Return the [X, Y] coordinate for the center point of the cell that contains the specified text.  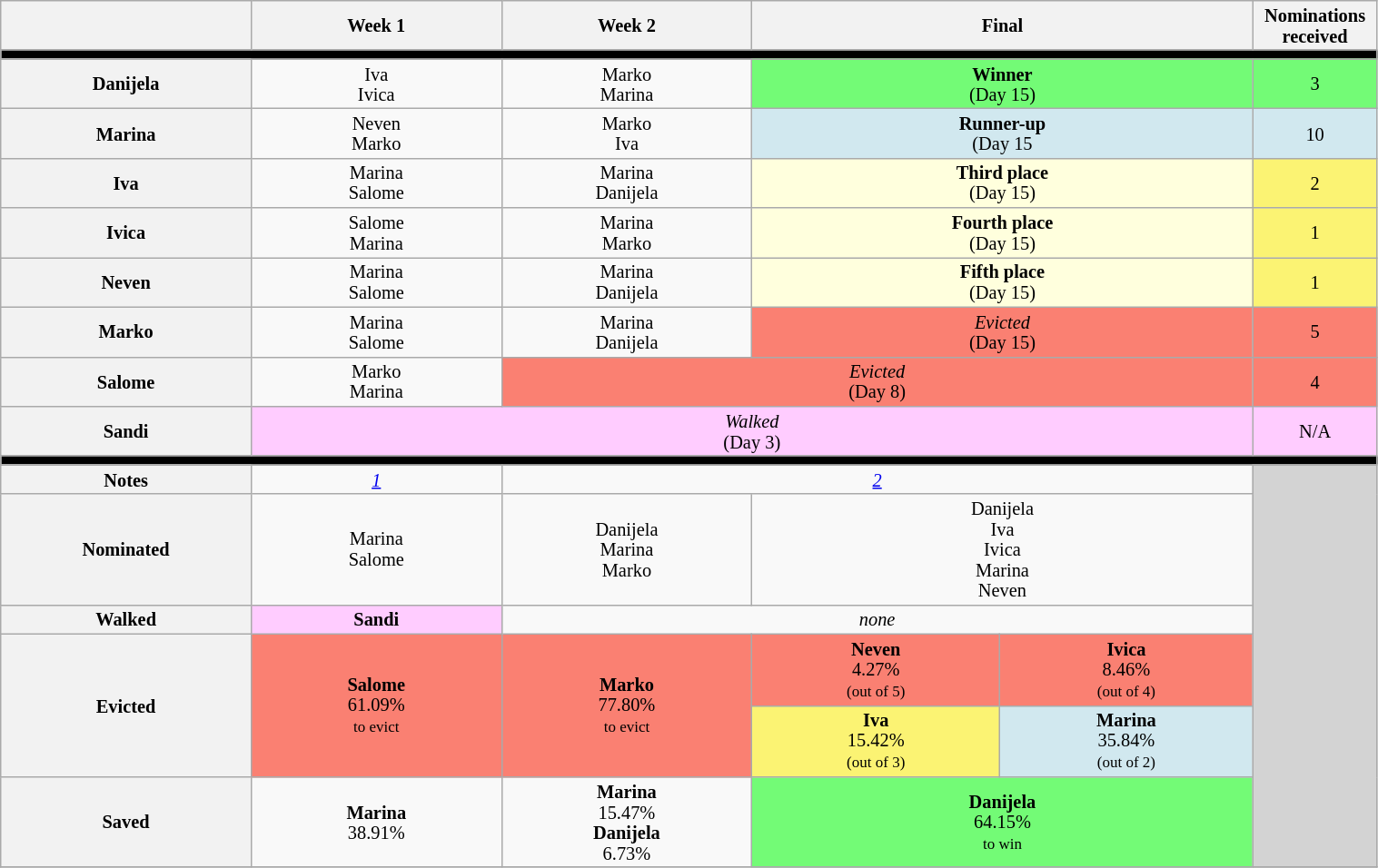
3 [1315, 84]
Evicted(Day 8) [877, 381]
Danijela [126, 84]
Final [1003, 25]
Salome [126, 381]
Third place(Day 15) [1003, 183]
MarkoIva [627, 133]
Week 2 [627, 25]
Marina38.91% [376, 822]
SalomeMarina [376, 232]
DanijelaMarinaMarko [627, 549]
Evicted(Day 15) [1003, 332]
Fourth place(Day 15) [1003, 232]
Neven4.27%(out of 5) [876, 670]
Marko [126, 332]
Notes [126, 479]
Winner(Day 15) [1003, 84]
Runner-up(Day 15 [1003, 133]
Fifth place(Day 15) [1003, 281]
none [877, 619]
Marina15.47%Danijela6.73% [627, 822]
Iva [126, 183]
4 [1315, 381]
Evicted [126, 705]
Marko 77.80%to evict [627, 705]
Nominationsreceived [1315, 25]
NevenMarko [376, 133]
Danijela64.15%to win [1003, 822]
Nominated [126, 549]
MarinaMarko [627, 232]
Iva15.42%(out of 3) [876, 741]
Salome61.09%to evict [376, 705]
Ivica [126, 232]
DanijelaIvaIvicaMarinaNeven [1003, 549]
Saved [126, 822]
Walked(Day 3) [752, 430]
Week 1 [376, 25]
Walked [126, 619]
Marina [126, 133]
10 [1315, 133]
5 [1315, 332]
Neven [126, 281]
Ivica8.46%(out of 4) [1126, 670]
IvaIvica [376, 84]
Marina35.84%(out of 2) [1126, 741]
N/A [1315, 430]
